For the text-containing cell, return its midpoint in (x, y) coordinate format. 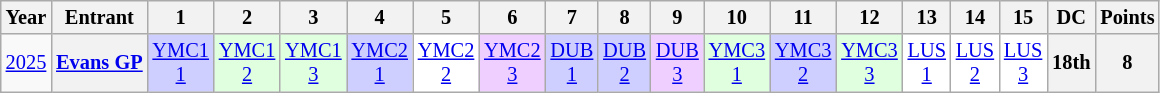
LUS2 (975, 63)
5 (446, 17)
11 (803, 17)
YMC32 (803, 63)
6 (512, 17)
1 (181, 17)
DUB1 (572, 63)
12 (869, 17)
YMC12 (247, 63)
Points (1127, 17)
LUS3 (1023, 63)
15 (1023, 17)
Year (26, 17)
DUB3 (678, 63)
13 (927, 17)
2 (247, 17)
YMC11 (181, 63)
DC (1071, 17)
YMC33 (869, 63)
7 (572, 17)
LUS1 (927, 63)
10 (737, 17)
YMC13 (313, 63)
YMC22 (446, 63)
18th (1071, 63)
YMC31 (737, 63)
4 (380, 17)
Evans GP (99, 63)
YMC21 (380, 63)
3 (313, 17)
YMC23 (512, 63)
2025 (26, 63)
DUB2 (624, 63)
14 (975, 17)
9 (678, 17)
Entrant (99, 17)
